Detect which cell encompasses the target text, then output its (X, Y) center coordinate. 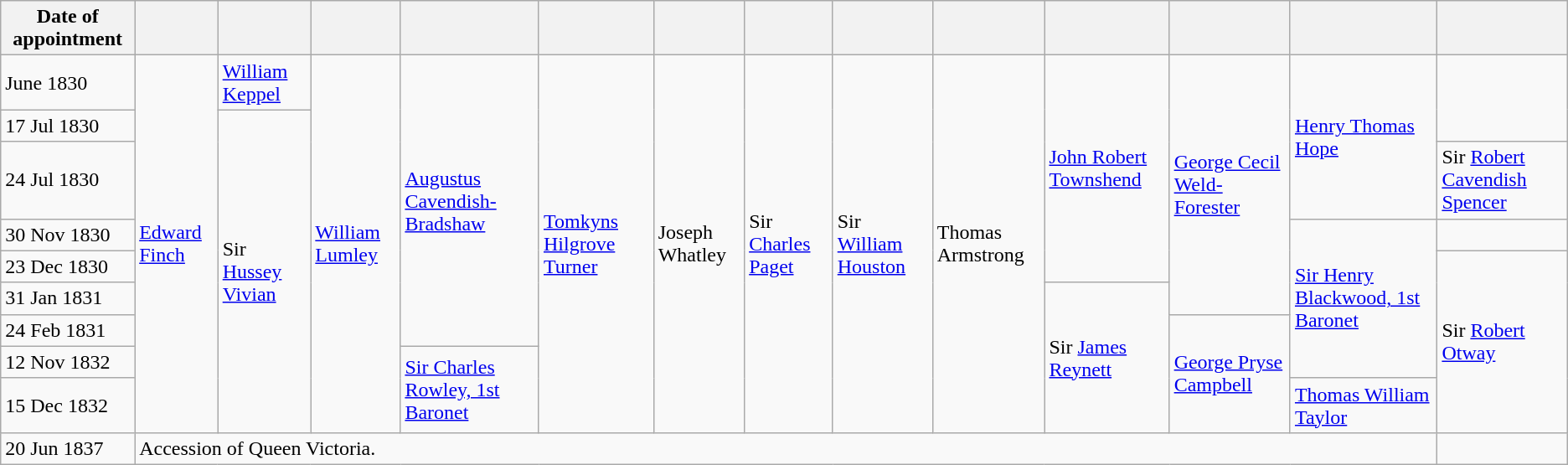
30 Nov 1830 (68, 235)
Augustus Cavendish-Bradshaw (470, 201)
Joseph Whatley (699, 245)
William Keppel (265, 82)
12 Nov 1832 (68, 362)
Accession of Queen Victoria. (786, 448)
Tomkyns Hilgrove Turner (596, 245)
17 Jul 1830 (68, 126)
Edward Finch (176, 245)
Sir Henry Blackwood, 1st Baronet (1364, 298)
Thomas Armstrong (988, 245)
24 Jul 1830 (68, 180)
William Lumley (355, 245)
Sir Hussey Vivian (265, 271)
George Pryse Campbell (1230, 374)
Sir William Houston (883, 245)
Sir Robert Cavendish Spencer (1503, 180)
23 Dec 1830 (68, 266)
June 1830 (68, 82)
Sir Robert Otway (1503, 342)
Sir James Reynett (1107, 357)
Sir Charles Paget (789, 245)
George Cecil Weld-Forester (1230, 184)
John Robert Townshend (1107, 169)
Date of appointment (68, 28)
Henry Thomas Hope (1364, 137)
15 Dec 1832 (68, 406)
Sir Charles Rowley, 1st Baronet (470, 389)
Thomas William Taylor (1364, 406)
20 Jun 1837 (68, 448)
31 Jan 1831 (68, 298)
24 Feb 1831 (68, 330)
